For the text-containing cell, return its midpoint in (X, Y) coordinate format. 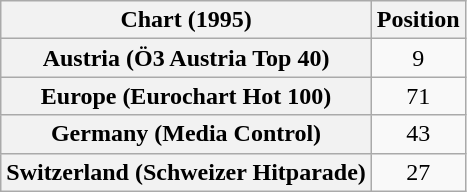
71 (418, 96)
Position (418, 20)
Switzerland (Schweizer Hitparade) (186, 172)
Austria (Ö3 Austria Top 40) (186, 58)
27 (418, 172)
Chart (1995) (186, 20)
Germany (Media Control) (186, 134)
43 (418, 134)
9 (418, 58)
Europe (Eurochart Hot 100) (186, 96)
